Output the [x, y] coordinate of the center of the cell containing the given text.  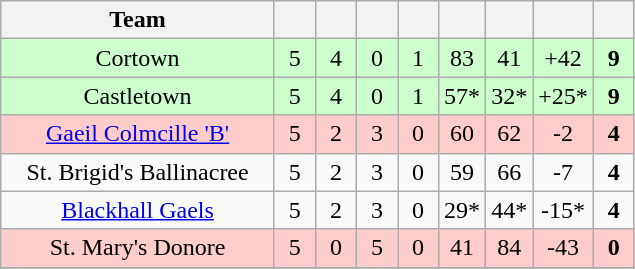
62 [510, 134]
83 [462, 58]
Castletown [138, 96]
Blackhall Gaels [138, 210]
-2 [564, 134]
St. Mary's Donore [138, 248]
60 [462, 134]
84 [510, 248]
+42 [564, 58]
+25* [564, 96]
Cortown [138, 58]
66 [510, 172]
-43 [564, 248]
St. Brigid's Ballinacree [138, 172]
57* [462, 96]
29* [462, 210]
-15* [564, 210]
44* [510, 210]
59 [462, 172]
Gaeil Colmcille 'B' [138, 134]
32* [510, 96]
Team [138, 20]
-7 [564, 172]
